Detect which cell encompasses the target text, then output its (x, y) center coordinate. 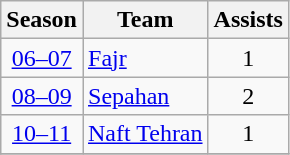
08–09 (42, 96)
Sepahan (145, 96)
10–11 (42, 134)
Fajr (145, 58)
Naft Tehran (145, 134)
Assists (248, 20)
Team (145, 20)
2 (248, 96)
Season (42, 20)
06–07 (42, 58)
